For the text-containing cell, return its midpoint in (x, y) coordinate format. 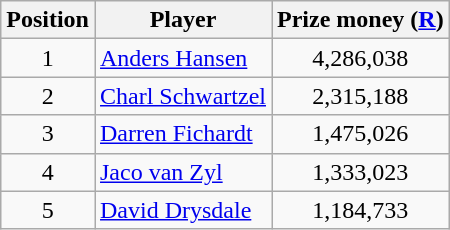
Darren Fichardt (182, 134)
Anders Hansen (182, 58)
1,184,733 (361, 210)
3 (48, 134)
Prize money (R) (361, 20)
2,315,188 (361, 96)
David Drysdale (182, 210)
2 (48, 96)
Player (182, 20)
4,286,038 (361, 58)
1,333,023 (361, 172)
Position (48, 20)
1 (48, 58)
Jaco van Zyl (182, 172)
1,475,026 (361, 134)
Charl Schwartzel (182, 96)
4 (48, 172)
5 (48, 210)
